For the text-containing cell, return its midpoint in [X, Y] coordinate format. 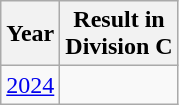
2024 [30, 85]
Result inDivision C [119, 34]
Year [30, 34]
